Search for the cell housing the specified text and yield its (x, y) center coordinate. 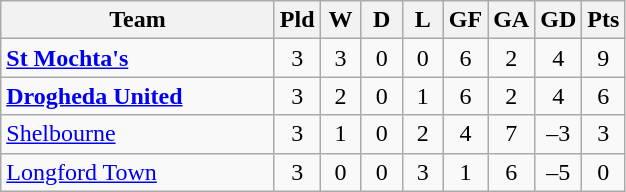
W (340, 20)
–5 (558, 172)
Drogheda United (138, 96)
D (382, 20)
Team (138, 20)
–3 (558, 134)
GA (512, 20)
Pts (604, 20)
Pld (297, 20)
GD (558, 20)
7 (512, 134)
L (422, 20)
St Mochta's (138, 58)
Shelbourne (138, 134)
9 (604, 58)
Longford Town (138, 172)
GF (465, 20)
